Provide the (x, y) coordinate of the cell's center where the given text is located.  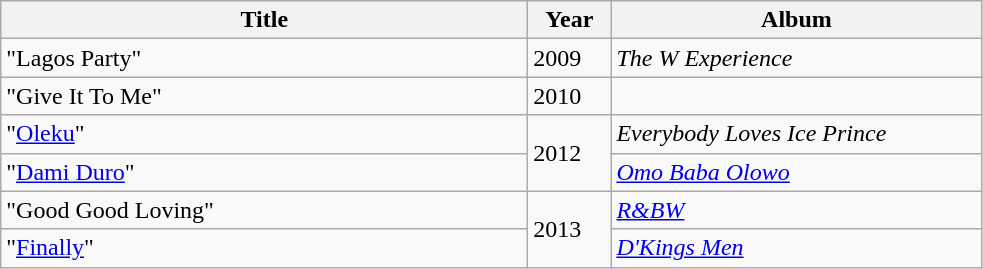
R&BW (796, 210)
2013 (570, 229)
2012 (570, 153)
"Good Good Loving" (264, 210)
"Finally" (264, 248)
Omo Baba Olowo (796, 172)
D'Kings Men (796, 248)
"Lagos Party" (264, 58)
"Oleku" (264, 134)
Everybody Loves Ice Prince (796, 134)
2010 (570, 96)
Title (264, 20)
Year (570, 20)
"Dami Duro" (264, 172)
The W Experience (796, 58)
"Give It To Me" (264, 96)
2009 (570, 58)
Album (796, 20)
